Provide the [x, y] coordinate of the cell's center where the given text is located.  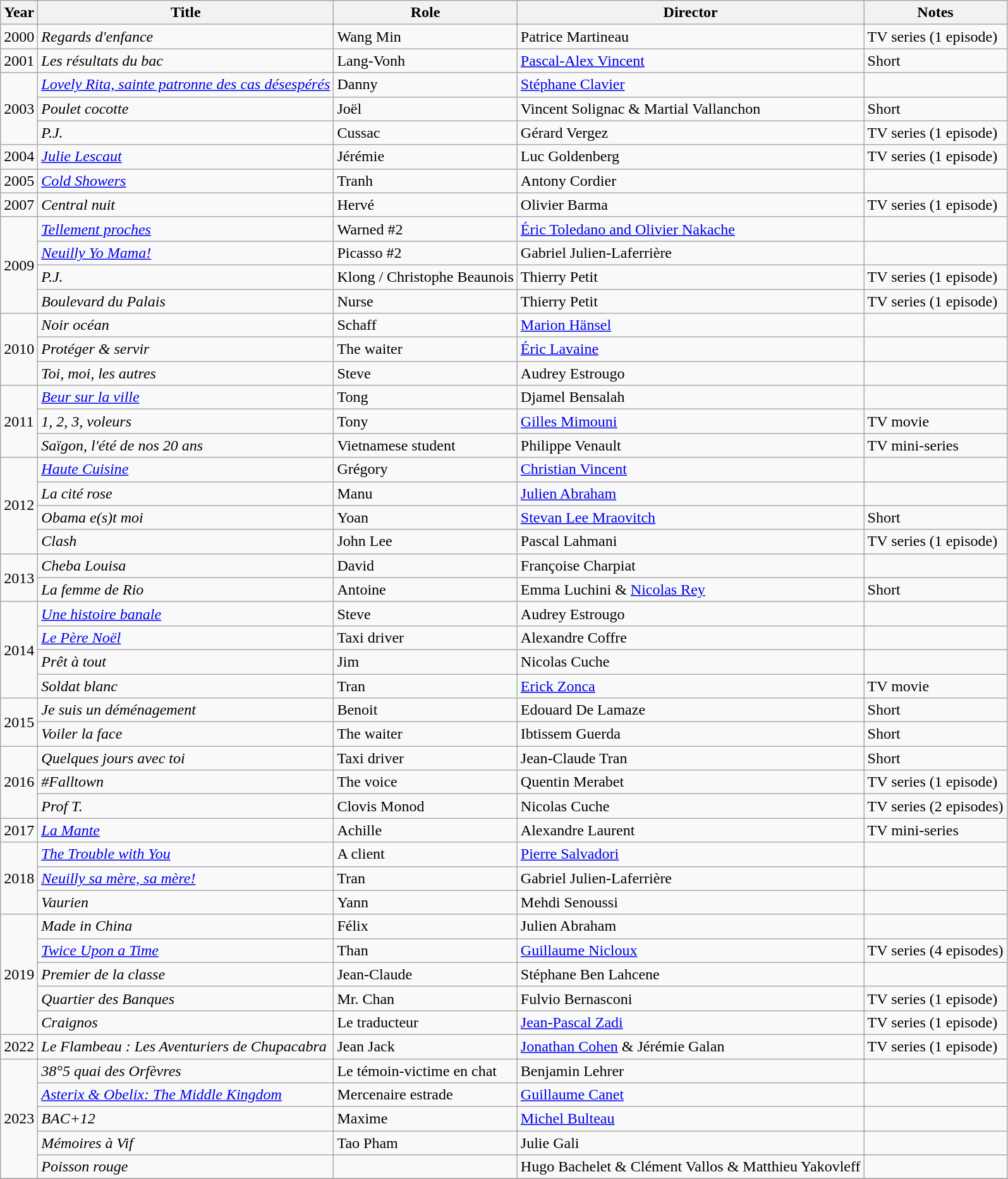
Pascal Lahmani [690, 541]
La femme de Rio [186, 589]
Jean-Claude [425, 974]
Vietnamese student [425, 445]
Olivier Barma [690, 205]
Djamel Bensalah [690, 397]
2019 [19, 974]
Neuilly sa mère, sa mère! [186, 878]
Maxime [425, 1119]
Philippe Venault [690, 445]
Jean-Claude Tran [690, 758]
Stevan Lee Mraovitch [690, 517]
The Trouble with You [186, 854]
2003 [19, 109]
Voiler la face [186, 734]
Picasso #2 [425, 253]
2015 [19, 722]
Asterix & Obelix: The Middle Kingdom [186, 1095]
Premier de la classe [186, 974]
Julie Gali [690, 1143]
La Mante [186, 830]
Tony [425, 421]
2007 [19, 205]
Toi, moi, les autres [186, 373]
Gilles Mimouni [690, 421]
Lovely Rita, sainte patronne des cas désespérés [186, 85]
2017 [19, 830]
Poisson rouge [186, 1167]
Boulevard du Palais [186, 301]
2012 [19, 505]
Fulvio Bernasconi [690, 998]
Protéger & servir [186, 349]
Éric Toledano and Olivier Nakache [690, 229]
Benoit [425, 710]
Le témoin-victime en chat [425, 1071]
Wang Min [425, 37]
Clash [186, 541]
Luc Goldenberg [690, 157]
Grégory [425, 469]
Ibtissem Guerda [690, 734]
Cold Showers [186, 181]
Saïgon, l'été de nos 20 ans [186, 445]
Tranh [425, 181]
A client [425, 854]
2010 [19, 349]
Regards d'enfance [186, 37]
Je suis un déménagement [186, 710]
Clovis Monod [425, 806]
Éric Lavaine [690, 349]
Jean-Pascal Zadi [690, 1022]
Twice Upon a Time [186, 950]
Vaurien [186, 902]
BAC+12 [186, 1119]
Stéphane Clavier [690, 85]
38°5 quai des Orfèvres [186, 1071]
Haute Cuisine [186, 469]
Warned #2 [425, 229]
Prêt à tout [186, 662]
Prof T. [186, 806]
Gérard Vergez [690, 133]
Antoine [425, 589]
2018 [19, 878]
2001 [19, 61]
Tao Pham [425, 1143]
Guillaume Canet [690, 1095]
Christian Vincent [690, 469]
Than [425, 950]
Le Flambeau : Les Aventuriers de Chupacabra [186, 1046]
Vincent Solignac & Martial Vallanchon [690, 109]
Erick Zonca [690, 686]
Pierre Salvadori [690, 854]
Tong [425, 397]
Neuilly Yo Mama! [186, 253]
Poulet cocotte [186, 109]
Julie Lescaut [186, 157]
John Lee [425, 541]
2023 [19, 1119]
David [425, 565]
2016 [19, 782]
2014 [19, 650]
Pascal-Alex Vincent [690, 61]
Michel Bulteau [690, 1119]
Craignos [186, 1022]
Marion Hänsel [690, 325]
Cheba Louisa [186, 565]
The voice [425, 782]
2013 [19, 577]
Alexandre Coffre [690, 638]
2022 [19, 1046]
Schaff [425, 325]
#Falltown [186, 782]
Klong / Christophe Beaunois [425, 277]
Quartier des Banques [186, 998]
Une histoire banale [186, 614]
Quelques jours avec toi [186, 758]
Jean Jack [425, 1046]
Title [186, 13]
Yoan [425, 517]
Lang-Vonh [425, 61]
Joël [425, 109]
TV series (2 episodes) [935, 806]
Hugo Bachelet & Clément Vallos & Matthieu Yakovleff [690, 1167]
Jim [425, 662]
Patrice Martineau [690, 37]
Beur sur la ville [186, 397]
Achille [425, 830]
Nurse [425, 301]
Tellement proches [186, 229]
Danny [425, 85]
Antony Cordier [690, 181]
Jonathan Cohen & Jérémie Galan [690, 1046]
Obama e(s)t moi [186, 517]
2005 [19, 181]
Soldat blanc [186, 686]
Mémoires à Vif [186, 1143]
Hervé [425, 205]
2011 [19, 421]
Le traducteur [425, 1022]
Françoise Charpiat [690, 565]
Mercenaire estrade [425, 1095]
Director [690, 13]
Mehdi Senoussi [690, 902]
Alexandre Laurent [690, 830]
1, 2, 3, voleurs [186, 421]
2000 [19, 37]
Made in China [186, 926]
Benjamin Lehrer [690, 1071]
Notes [935, 13]
Noir océan [186, 325]
Year [19, 13]
2009 [19, 265]
Jérémie [425, 157]
Edouard De Lamaze [690, 710]
Manu [425, 493]
2004 [19, 157]
Cussac [425, 133]
Mr. Chan [425, 998]
La cité rose [186, 493]
Le Père Noël [186, 638]
TV series (4 episodes) [935, 950]
Yann [425, 902]
Guillaume Nicloux [690, 950]
Quentin Merabet [690, 782]
Emma Luchini & Nicolas Rey [690, 589]
Les résultats du bac [186, 61]
Stéphane Ben Lahcene [690, 974]
Central nuit [186, 205]
Role [425, 13]
Félix [425, 926]
